Output the (x, y) coordinate of the center of the cell containing the given text.  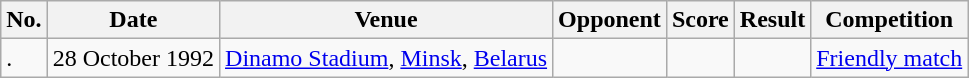
Date (133, 20)
Score (700, 20)
. (24, 58)
No. (24, 20)
Dinamo Stadium, Minsk, Belarus (386, 58)
Competition (890, 20)
Friendly match (890, 58)
Venue (386, 20)
Result (772, 20)
28 October 1992 (133, 58)
Opponent (610, 20)
